Scan for the cell matching the given text and deliver its (x, y) coordinate at center. 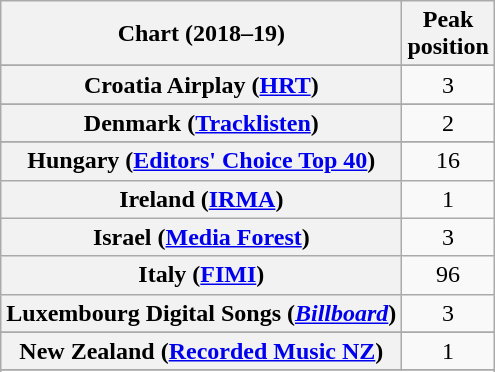
Peakposition (448, 34)
New Zealand (Recorded Music NZ) (202, 351)
96 (448, 275)
Chart (2018–19) (202, 34)
Italy (FIMI) (202, 275)
Denmark (Tracklisten) (202, 123)
2 (448, 123)
16 (448, 161)
Israel (Media Forest) (202, 237)
Croatia Airplay (HRT) (202, 85)
Hungary (Editors' Choice Top 40) (202, 161)
Ireland (IRMA) (202, 199)
Luxembourg Digital Songs (Billboard) (202, 313)
